Find where the given text appears and provide that cell's center as (x, y) coordinate. 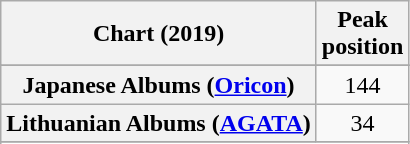
144 (362, 85)
Peakposition (362, 34)
Japanese Albums (Oricon) (159, 85)
Lithuanian Albums (AGATA) (159, 123)
34 (362, 123)
Chart (2019) (159, 34)
